Detect which cell encompasses the target text, then output its [X, Y] center coordinate. 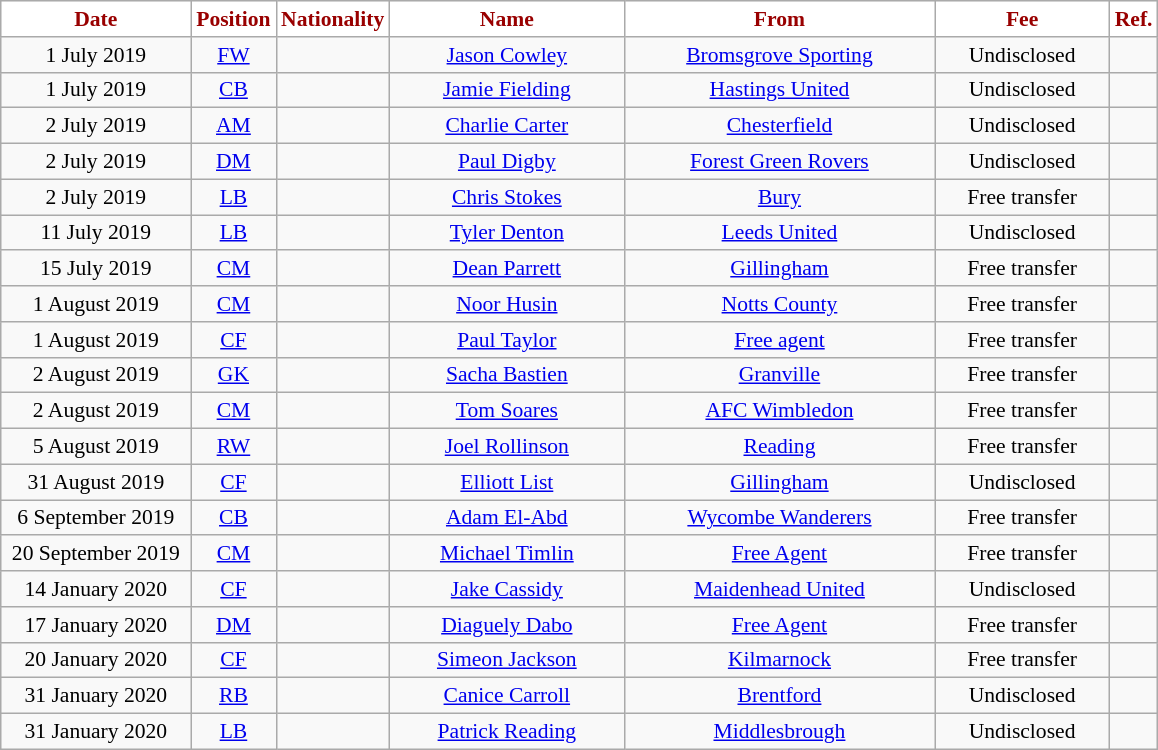
11 July 2019 [96, 233]
Reading [779, 447]
Middlesbrough [779, 732]
RW [234, 447]
Kilmarnock [779, 660]
Nationality [332, 19]
Tyler Denton [506, 233]
20 January 2020 [96, 660]
Jason Cowley [506, 55]
31 August 2019 [96, 482]
Bury [779, 197]
Simeon Jackson [506, 660]
Dean Parrett [506, 269]
Jamie Fielding [506, 90]
Fee [1022, 19]
6 September 2019 [96, 518]
AFC Wimbledon [779, 411]
Diaguely Dabo [506, 625]
Notts County [779, 304]
Free agent [779, 340]
Patrick Reading [506, 732]
Elliott List [506, 482]
From [779, 19]
Chesterfield [779, 126]
Forest Green Rovers [779, 162]
Leeds United [779, 233]
Adam El-Abd [506, 518]
Tom Soares [506, 411]
Michael Timlin [506, 554]
Chris Stokes [506, 197]
FW [234, 55]
Canice Carroll [506, 696]
Sacha Bastien [506, 375]
Noor Husin [506, 304]
Name [506, 19]
20 September 2019 [96, 554]
Hastings United [779, 90]
Position [234, 19]
5 August 2019 [96, 447]
Granville [779, 375]
Ref. [1134, 19]
14 January 2020 [96, 589]
Jake Cassidy [506, 589]
Wycombe Wanderers [779, 518]
Bromsgrove Sporting [779, 55]
GK [234, 375]
Date [96, 19]
RB [234, 696]
Maidenhead United [779, 589]
Charlie Carter [506, 126]
15 July 2019 [96, 269]
17 January 2020 [96, 625]
Paul Taylor [506, 340]
Paul Digby [506, 162]
Joel Rollinson [506, 447]
Brentford [779, 696]
AM [234, 126]
